Output the [X, Y] coordinate of the center of the cell containing the given text.  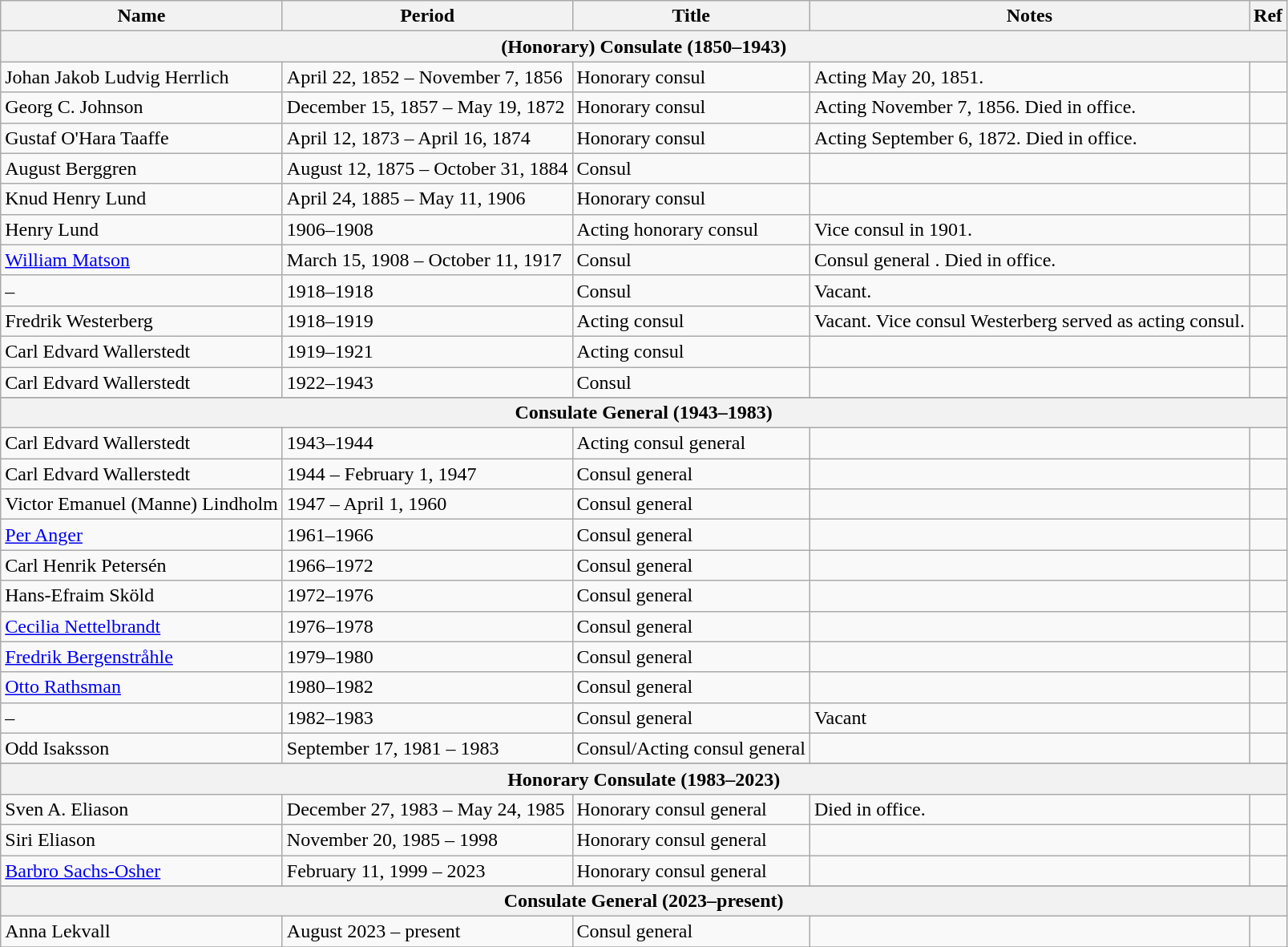
April 22, 1852 – November 7, 1856 [427, 77]
March 15, 1908 – October 11, 1917 [427, 260]
Title [691, 16]
Barbro Sachs-Osher [142, 870]
1944 – February 1, 1947 [427, 474]
Died in office. [1029, 809]
Name [142, 16]
Knud Henry Lund [142, 199]
Ref [1268, 16]
Vacant. [1029, 290]
Acting honorary consul [691, 229]
1943–1944 [427, 443]
1980–1982 [427, 687]
Consulate General (2023–present) [644, 901]
Consul/Acting consul general [691, 748]
1979–1980 [427, 657]
Fredrik Westerberg [142, 321]
Vacant [1029, 718]
April 12, 1873 – April 16, 1874 [427, 138]
(Honorary) Consulate (1850–1943) [644, 47]
February 11, 1999 – 2023 [427, 870]
Victor Emanuel (Manne) Lindholm [142, 504]
Vacant. Vice consul Westerberg served as acting consul. [1029, 321]
December 27, 1983 – May 24, 1985 [427, 809]
1972–1976 [427, 596]
Acting consul general [691, 443]
Acting November 7, 1856. Died in office. [1029, 107]
Notes [1029, 16]
Odd Isaksson [142, 748]
Hans-Efraim Sköld [142, 596]
Fredrik Bergenstråhle [142, 657]
Acting May 20, 1851. [1029, 77]
Sven A. Eliason [142, 809]
William Matson [142, 260]
1947 – April 1, 1960 [427, 504]
September 17, 1981 – 1983 [427, 748]
1966–1972 [427, 565]
Consul general . Died in office. [1029, 260]
August 2023 – present [427, 932]
1976–1978 [427, 626]
1918–1919 [427, 321]
Vice consul in 1901. [1029, 229]
Per Anger [142, 535]
Georg C. Johnson [142, 107]
December 15, 1857 – May 19, 1872 [427, 107]
1961–1966 [427, 535]
1919–1921 [427, 351]
Cecilia Nettelbrandt [142, 626]
Gustaf O'Hara Taaffe [142, 138]
1922–1943 [427, 382]
August 12, 1875 – October 31, 1884 [427, 168]
Henry Lund [142, 229]
1918–1918 [427, 290]
Siri Eliason [142, 840]
August Berggren [142, 168]
Period [427, 16]
1906–1908 [427, 229]
Carl Henrik Petersén [142, 565]
Anna Lekvall [142, 932]
Johan Jakob Ludvig Herrlich [142, 77]
Honorary Consulate (1983–2023) [644, 779]
Otto Rathsman [142, 687]
1982–1983 [427, 718]
Consulate General (1943–1983) [644, 413]
April 24, 1885 – May 11, 1906 [427, 199]
November 20, 1985 – 1998 [427, 840]
Acting September 6, 1872. Died in office. [1029, 138]
